From the cell containing the given text, extract its center point as (X, Y) coordinate. 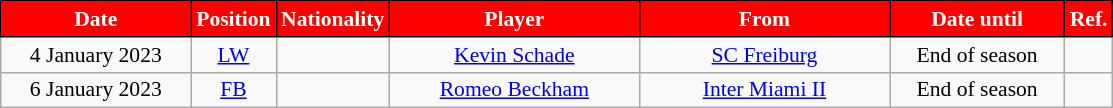
6 January 2023 (96, 90)
Player (514, 19)
From (764, 19)
Date until (978, 19)
Date (96, 19)
LW (234, 55)
SC Freiburg (764, 55)
Kevin Schade (514, 55)
Position (234, 19)
4 January 2023 (96, 55)
Ref. (1089, 19)
Inter Miami II (764, 90)
Romeo Beckham (514, 90)
Nationality (332, 19)
FB (234, 90)
